Extract the (X, Y) coordinate from the center of the cell holding the provided text.  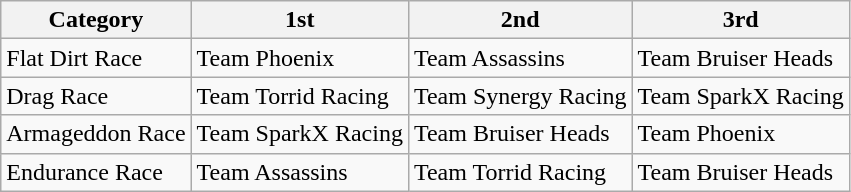
1st (300, 20)
Category (96, 20)
Flat Dirt Race (96, 58)
2nd (520, 20)
Endurance Race (96, 172)
Drag Race (96, 96)
3rd (740, 20)
Team Synergy Racing (520, 96)
Armageddon Race (96, 134)
